Pinpoint the cell where the given text exists, returning its (X, Y) midpoint coordinate. 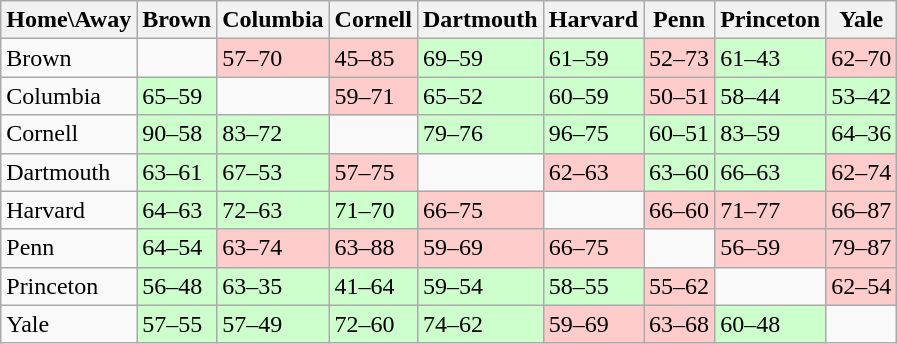
45–85 (373, 58)
63–68 (680, 324)
57–70 (273, 58)
62–63 (593, 172)
58–55 (593, 286)
63–74 (273, 248)
57–75 (373, 172)
56–48 (177, 286)
61–59 (593, 58)
65–59 (177, 96)
58–44 (770, 96)
50–51 (680, 96)
59–71 (373, 96)
64–36 (862, 134)
55–62 (680, 286)
83–59 (770, 134)
66–87 (862, 210)
79–87 (862, 248)
63–61 (177, 172)
64–54 (177, 248)
72–60 (373, 324)
62–74 (862, 172)
52–73 (680, 58)
67–53 (273, 172)
71–70 (373, 210)
96–75 (593, 134)
74–62 (480, 324)
65–52 (480, 96)
63–35 (273, 286)
64–63 (177, 210)
62–70 (862, 58)
Home\Away (69, 20)
60–59 (593, 96)
56–59 (770, 248)
66–63 (770, 172)
72–63 (273, 210)
60–51 (680, 134)
66–60 (680, 210)
63–88 (373, 248)
79–76 (480, 134)
61–43 (770, 58)
69–59 (480, 58)
41–64 (373, 286)
83–72 (273, 134)
71–77 (770, 210)
57–55 (177, 324)
90–58 (177, 134)
57–49 (273, 324)
59–54 (480, 286)
53–42 (862, 96)
62–54 (862, 286)
60–48 (770, 324)
63–60 (680, 172)
